Pinpoint the cell where the given text exists, returning its (X, Y) midpoint coordinate. 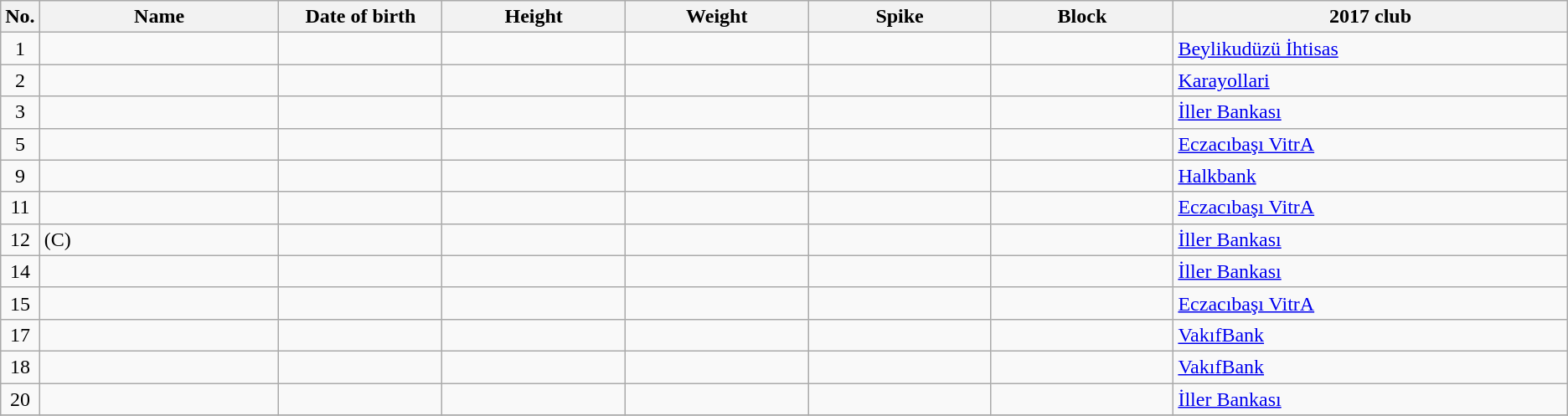
Weight (717, 17)
18 (20, 367)
12 (20, 239)
11 (20, 208)
Halkbank (1370, 176)
No. (20, 17)
Spike (900, 17)
2017 club (1370, 17)
14 (20, 271)
20 (20, 399)
Karayollari (1370, 80)
5 (20, 144)
2 (20, 80)
Beylikudüzü İhtisas (1370, 49)
17 (20, 335)
(C) (159, 239)
15 (20, 303)
Block (1082, 17)
Name (159, 17)
Height (534, 17)
9 (20, 176)
1 (20, 49)
3 (20, 112)
Date of birth (360, 17)
